Locate the cell with the specified text and output its (X, Y) center coordinate. 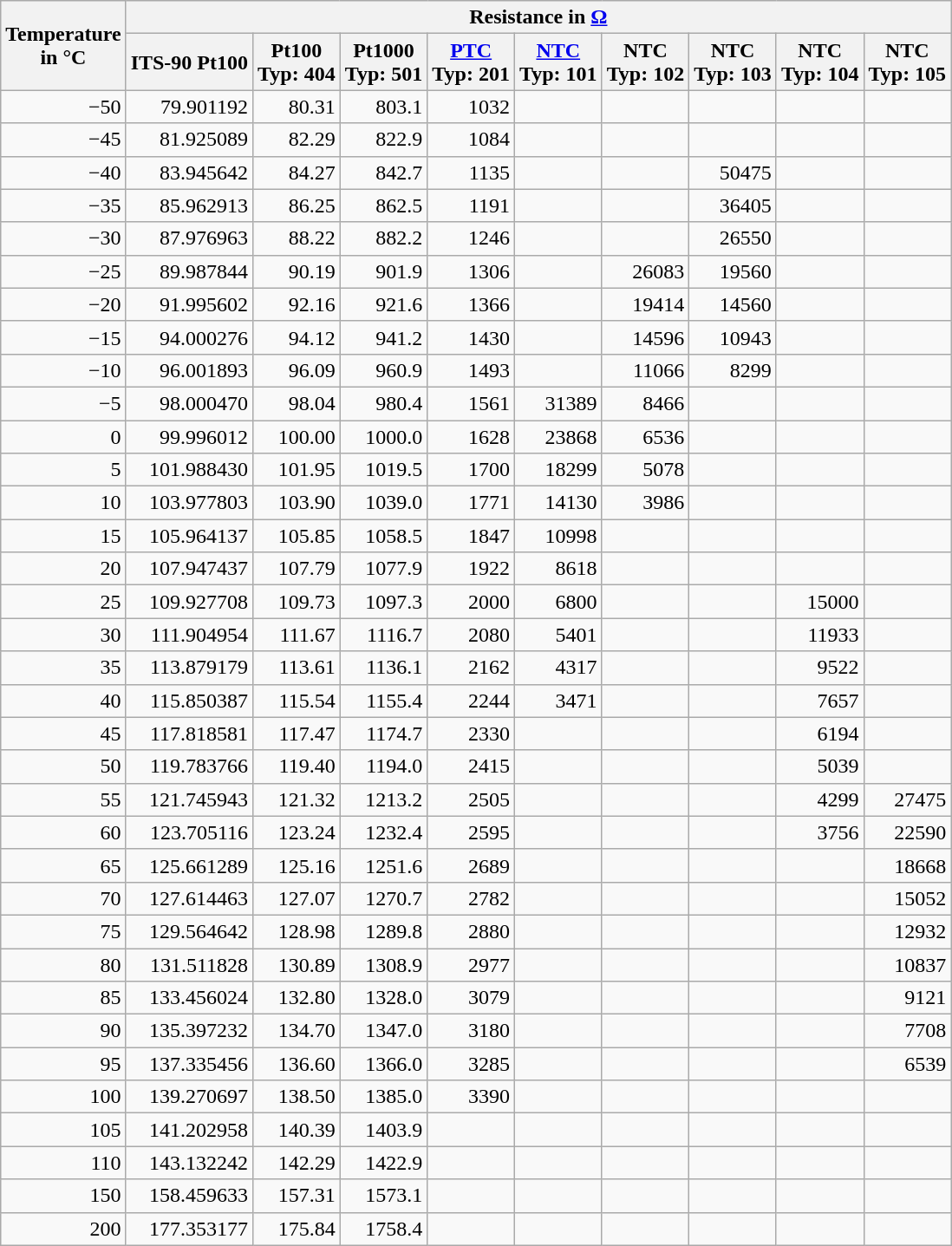
18299 (558, 470)
143.132242 (189, 1163)
882.2 (383, 238)
75 (63, 931)
90 (63, 1031)
96.09 (297, 370)
86.25 (297, 205)
87.976963 (189, 238)
2415 (472, 767)
1366 (472, 304)
175.84 (297, 1229)
2595 (472, 832)
−25 (63, 271)
10998 (558, 536)
PTCTyp: 201 (472, 62)
−5 (63, 403)
7708 (907, 1031)
98.04 (297, 403)
2080 (472, 635)
130.89 (297, 965)
1561 (472, 403)
65 (63, 865)
1194.0 (383, 767)
123.705116 (189, 832)
−15 (63, 337)
99.996012 (189, 436)
1232.4 (383, 832)
1136.1 (383, 668)
8618 (558, 569)
901.9 (383, 271)
125.16 (297, 865)
90.19 (297, 271)
862.5 (383, 205)
100 (63, 1097)
137.335456 (189, 1064)
31389 (558, 403)
1306 (472, 271)
141.202958 (189, 1130)
100.00 (297, 436)
109.73 (297, 602)
200 (63, 1229)
3285 (472, 1064)
1403.9 (383, 1130)
131.511828 (189, 965)
91.995602 (189, 304)
1135 (472, 173)
70 (63, 898)
105.964137 (189, 536)
82.29 (297, 140)
6194 (820, 734)
30 (63, 635)
5039 (820, 767)
1251.6 (383, 865)
88.22 (297, 238)
101.988430 (189, 470)
1270.7 (383, 898)
177.353177 (189, 1229)
1922 (472, 569)
22590 (907, 832)
101.95 (297, 470)
113.879179 (189, 668)
105.85 (297, 536)
8299 (734, 370)
27475 (907, 799)
Resistance in Ω (538, 17)
1289.8 (383, 931)
2244 (472, 701)
941.2 (383, 337)
6539 (907, 1064)
−10 (63, 370)
36405 (734, 205)
1097.3 (383, 602)
1758.4 (383, 1229)
14560 (734, 304)
3986 (645, 503)
Pt1000Typ: 501 (383, 62)
10837 (907, 965)
NTCTyp: 102 (645, 62)
103.977803 (189, 503)
1019.5 (383, 470)
129.564642 (189, 931)
45 (63, 734)
127.07 (297, 898)
26083 (645, 271)
117.47 (297, 734)
25 (63, 602)
55 (63, 799)
−40 (63, 173)
11066 (645, 370)
1628 (472, 436)
50475 (734, 173)
1000.0 (383, 436)
−20 (63, 304)
138.50 (297, 1097)
12932 (907, 931)
1213.2 (383, 799)
5401 (558, 635)
Pt100Typ: 404 (297, 62)
92.16 (297, 304)
9522 (820, 668)
23868 (558, 436)
2880 (472, 931)
79.901192 (189, 107)
150 (63, 1196)
NTCTyp: 103 (734, 62)
140.39 (297, 1130)
111.904954 (189, 635)
1847 (472, 536)
8466 (645, 403)
84.27 (297, 173)
1385.0 (383, 1097)
6536 (645, 436)
94.000276 (189, 337)
0 (63, 436)
119.40 (297, 767)
1155.4 (383, 701)
15 (63, 536)
15000 (820, 602)
119.783766 (189, 767)
1084 (472, 140)
128.98 (297, 931)
2782 (472, 898)
1366.0 (383, 1064)
96.001893 (189, 370)
−50 (63, 107)
1493 (472, 370)
14596 (645, 337)
1116.7 (383, 635)
−35 (63, 205)
1032 (472, 107)
2000 (472, 602)
1771 (472, 503)
80.31 (297, 107)
115.850387 (189, 701)
19560 (734, 271)
3180 (472, 1031)
1700 (472, 470)
158.459633 (189, 1196)
10943 (734, 337)
842.7 (383, 173)
1347.0 (383, 1031)
135.397232 (189, 1031)
157.31 (297, 1196)
ITS-90 Pt100 (189, 62)
9121 (907, 998)
83.945642 (189, 173)
142.29 (297, 1163)
89.987844 (189, 271)
921.6 (383, 304)
105 (63, 1130)
NTCTyp: 101 (558, 62)
60 (63, 832)
98.000470 (189, 403)
3390 (472, 1097)
2977 (472, 965)
133.456024 (189, 998)
1174.7 (383, 734)
132.80 (297, 998)
1422.9 (383, 1163)
Temperaturein °C (63, 45)
4317 (558, 668)
5078 (645, 470)
1191 (472, 205)
822.9 (383, 140)
1246 (472, 238)
960.9 (383, 370)
1573.1 (383, 1196)
115.54 (297, 701)
−30 (63, 238)
85 (63, 998)
95 (63, 1064)
2689 (472, 865)
85.962913 (189, 205)
1058.5 (383, 536)
3471 (558, 701)
50 (63, 767)
11933 (820, 635)
1308.9 (383, 965)
123.24 (297, 832)
NTCTyp: 104 (820, 62)
6800 (558, 602)
134.70 (297, 1031)
107.79 (297, 569)
26550 (734, 238)
4299 (820, 799)
20 (63, 569)
107.947437 (189, 569)
40 (63, 701)
19414 (645, 304)
35 (63, 668)
5 (63, 470)
15052 (907, 898)
10 (63, 503)
2162 (472, 668)
3079 (472, 998)
NTCTyp: 105 (907, 62)
980.4 (383, 403)
109.927708 (189, 602)
14130 (558, 503)
125.661289 (189, 865)
80 (63, 965)
−45 (63, 140)
110 (63, 1163)
18668 (907, 865)
94.12 (297, 337)
7657 (820, 701)
111.67 (297, 635)
803.1 (383, 107)
1430 (472, 337)
3756 (820, 832)
121.32 (297, 799)
2505 (472, 799)
113.61 (297, 668)
136.60 (297, 1064)
127.614463 (189, 898)
81.925089 (189, 140)
2330 (472, 734)
117.818581 (189, 734)
1328.0 (383, 998)
139.270697 (189, 1097)
1077.9 (383, 569)
1039.0 (383, 503)
121.745943 (189, 799)
103.90 (297, 503)
